For the text-containing cell, return its midpoint in (x, y) coordinate format. 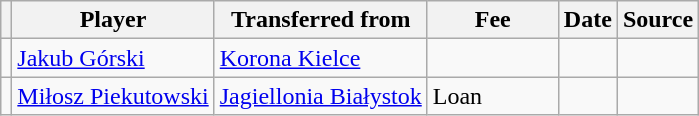
Source (658, 20)
Fee (492, 20)
Jagiellonia Białystok (320, 96)
Transferred from (320, 20)
Date (588, 20)
Miłosz Piekutowski (113, 96)
Jakub Górski (113, 58)
Loan (492, 96)
Korona Kielce (320, 58)
Player (113, 20)
